Capture the cell that displays the provided text and extract its [x, y] central coordinate. 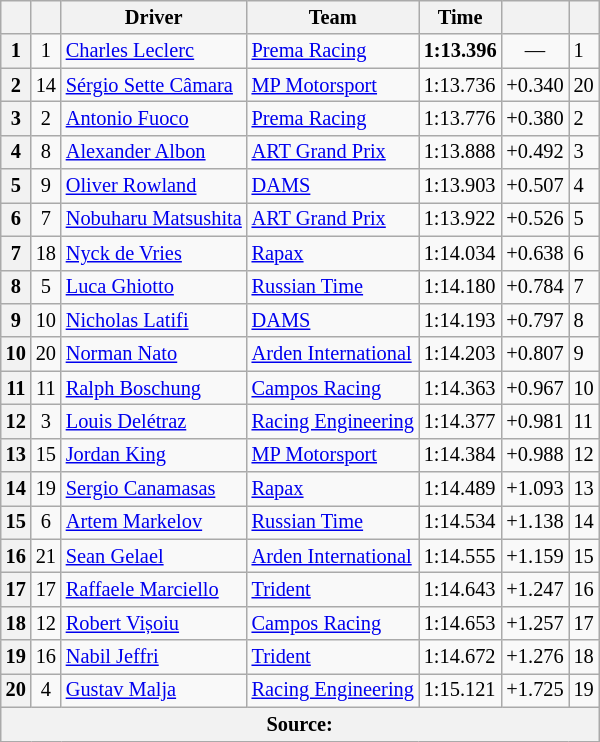
Antonio Fuoco [154, 118]
Nyck de Vries [154, 253]
Sergio Canamasas [154, 489]
Alexander Albon [154, 152]
1:13.776 [460, 118]
1:13.903 [460, 186]
+1.276 [536, 657]
1:14.203 [460, 354]
1:14.489 [460, 489]
+0.507 [536, 186]
1:14.384 [460, 455]
Louis Delétraz [154, 421]
1:14.034 [460, 253]
Artem Markelov [154, 522]
Sean Gelael [154, 556]
Driver [154, 17]
1:13.736 [460, 85]
1:14.377 [460, 421]
Ralph Boschung [154, 388]
+0.807 [536, 354]
Team [333, 17]
21 [46, 556]
1:13.396 [460, 51]
1:13.922 [460, 219]
1:14.363 [460, 388]
+0.981 [536, 421]
+0.340 [536, 85]
Charles Leclerc [154, 51]
+1.247 [536, 589]
Nicholas Latifi [154, 320]
+1.725 [536, 690]
Nobuharu Matsushita [154, 219]
1:14.180 [460, 287]
+0.967 [536, 388]
+0.797 [536, 320]
1:14.653 [460, 623]
1:14.643 [460, 589]
1:14.672 [460, 657]
Raffaele Marciello [154, 589]
1:14.193 [460, 320]
+1.159 [536, 556]
Nabil Jeffri [154, 657]
Source: [300, 724]
Time [460, 17]
+1.138 [536, 522]
Luca Ghiotto [154, 287]
Oliver Rowland [154, 186]
+0.638 [536, 253]
1:14.555 [460, 556]
+1.093 [536, 489]
Jordan King [154, 455]
1:14.534 [460, 522]
+0.526 [536, 219]
Norman Nato [154, 354]
Robert Vișoiu [154, 623]
1:15.121 [460, 690]
+0.988 [536, 455]
— [536, 51]
Gustav Malja [154, 690]
Sérgio Sette Câmara [154, 85]
+0.380 [536, 118]
+0.784 [536, 287]
1:13.888 [460, 152]
+0.492 [536, 152]
+1.257 [536, 623]
